Scan for the cell matching the given text and deliver its [x, y] coordinate at center. 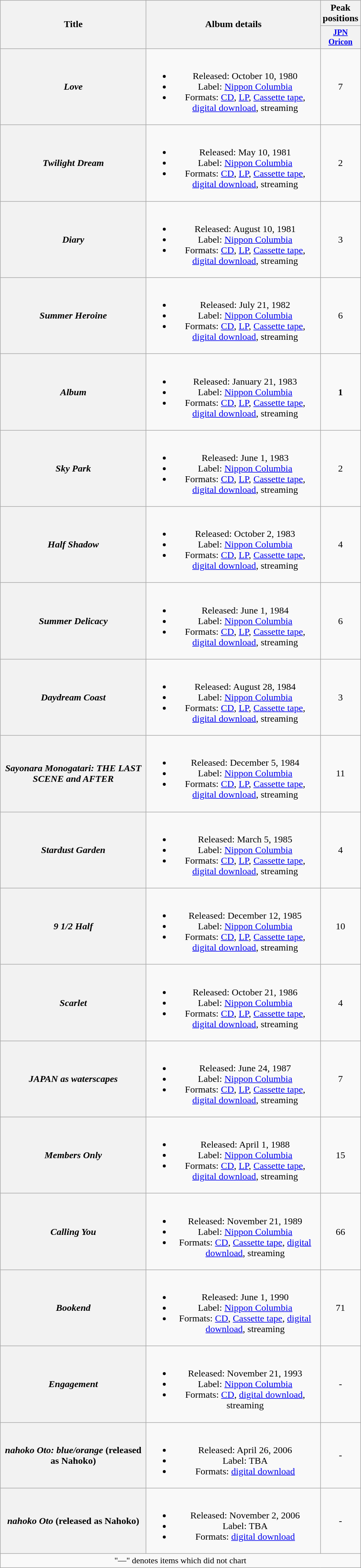
Released: November 21, 1993Label: Nippon ColumbiaFormats: CD, digital download, streaming [234, 1384]
Love [73, 87]
66 [341, 1231]
Released: June 1, 1984Label: Nippon ColumbiaFormats: CD, LP, Cassette tape, digital download, streaming [234, 621]
Released: August 10, 1981Label: Nippon ColumbiaFormats: CD, LP, Cassette tape, digital download, streaming [234, 240]
Released: November 21, 1989Label: Nippon ColumbiaFormats: CD, Cassette tape, digital download, streaming [234, 1231]
Twilight Dream [73, 163]
Peak positions [341, 13]
Sky Park [73, 468]
Released: June 1, 1983Label: Nippon ColumbiaFormats: CD, LP, Cassette tape, digital download, streaming [234, 468]
Released: December 5, 1984Label: Nippon ColumbiaFormats: CD, LP, Cassette tape, digital download, streaming [234, 774]
Engagement [73, 1384]
Released: October 21, 1986Label: Nippon ColumbiaFormats: CD, LP, Cassette tape, digital download, streaming [234, 1002]
Released: January 21, 1983Label: Nippon ColumbiaFormats: CD, LP, Cassette tape, digital download, streaming [234, 392]
Released: August 28, 1984Label: Nippon ColumbiaFormats: CD, LP, Cassette tape, digital download, streaming [234, 697]
Released: October 2, 1983Label: Nippon ColumbiaFormats: CD, LP, Cassette tape, digital download, streaming [234, 545]
Released: December 12, 1985Label: Nippon ColumbiaFormats: CD, LP, Cassette tape, digital download, streaming [234, 926]
Released: March 5, 1985Label: Nippon ColumbiaFormats: CD, LP, Cassette tape, digital download, streaming [234, 850]
"—" denotes items which did not chart [180, 1561]
Released: April 1, 1988Label: Nippon ColumbiaFormats: CD, LP, Cassette tape, digital download, streaming [234, 1155]
nahoko Oto (released as Nahoko) [73, 1521]
71 [341, 1308]
Released: June 1, 1990Label: Nippon ColumbiaFormats: CD, Cassette tape, digital download, streaming [234, 1308]
Title [73, 24]
9 1/2 Half [73, 926]
Daydream Coast [73, 697]
Calling You [73, 1231]
Half Shadow [73, 545]
Summer Heroine [73, 316]
Album details [234, 24]
JPNOricon [341, 37]
Sayonara Monogatari: THE LAST SCENE and AFTER [73, 774]
JAPAN as waterscapes [73, 1079]
Album [73, 392]
Scarlet [73, 1002]
Released: October 10, 1980Label: Nippon ColumbiaFormats: CD, LP, Cassette tape, digital download, streaming [234, 87]
15 [341, 1155]
Released: July 21, 1982Label: Nippon ColumbiaFormats: CD, LP, Cassette tape, digital download, streaming [234, 316]
nahoko Oto: blue/orange (released as Nahoko) [73, 1455]
11 [341, 774]
Summer Delicacy [73, 621]
Bookend [73, 1308]
10 [341, 926]
Members Only [73, 1155]
Released: April 26, 2006Label: TBAFormats: digital download [234, 1455]
Released: May 10, 1981Label: Nippon ColumbiaFormats: CD, LP, Cassette tape, digital download, streaming [234, 163]
Released: November 2, 2006Label: TBAFormats: digital download [234, 1521]
1 [341, 392]
Diary [73, 240]
Released: June 24, 1987Label: Nippon ColumbiaFormats: CD, LP, Cassette tape, digital download, streaming [234, 1079]
Stardust Garden [73, 850]
